Capture the cell that displays the provided text and extract its [x, y] central coordinate. 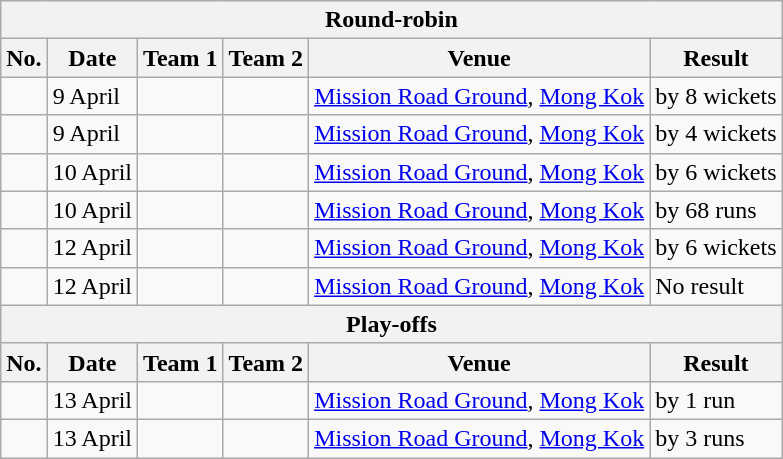
by 3 runs [716, 438]
Round-robin [392, 20]
by 8 wickets [716, 96]
No result [716, 286]
by 68 runs [716, 210]
Play-offs [392, 324]
by 1 run [716, 400]
by 4 wickets [716, 134]
